Locate the cell with the specified text and output its (x, y) center coordinate. 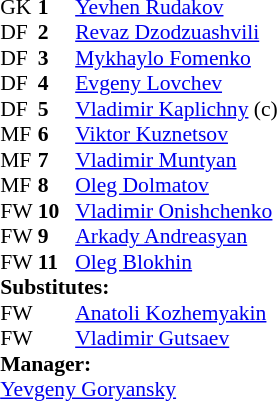
7 (57, 160)
4 (57, 83)
6 (57, 135)
3 (57, 58)
11 (57, 262)
5 (57, 109)
8 (57, 185)
10 (57, 211)
2 (57, 33)
9 (57, 237)
